Scan for the cell matching the given text and deliver its (x, y) coordinate at center. 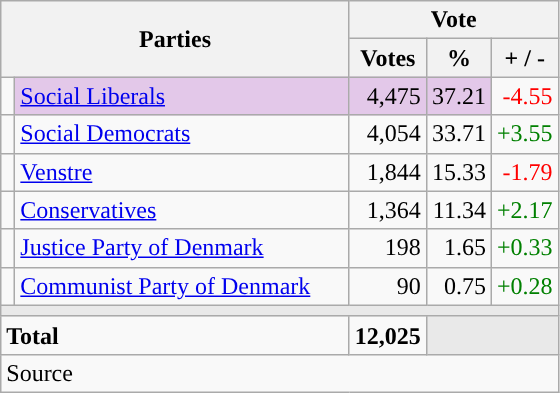
1,844 (388, 172)
12,025 (388, 335)
Justice Party of Denmark (182, 248)
Parties (176, 39)
+2.17 (524, 210)
Social Liberals (182, 96)
+3.55 (524, 134)
Venstre (182, 172)
Communist Party of Denmark (182, 286)
-4.55 (524, 96)
4,475 (388, 96)
Votes (388, 58)
1,364 (388, 210)
+0.33 (524, 248)
1.65 (458, 248)
198 (388, 248)
+ / - (524, 58)
15.33 (458, 172)
Source (280, 373)
% (458, 58)
4,054 (388, 134)
0.75 (458, 286)
33.71 (458, 134)
-1.79 (524, 172)
Conservatives (182, 210)
Social Democrats (182, 134)
+0.28 (524, 286)
11.34 (458, 210)
Vote (454, 20)
90 (388, 286)
Total (176, 335)
37.21 (458, 96)
